Capture the cell that displays the provided text and extract its (X, Y) central coordinate. 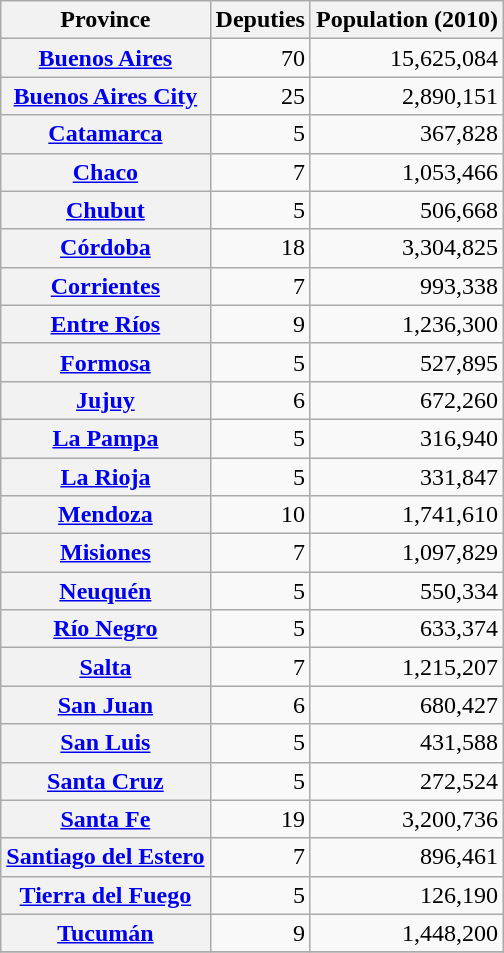
Formosa (106, 362)
19 (260, 819)
1,741,610 (406, 515)
Río Negro (106, 629)
Santa Cruz (106, 781)
Neuquén (106, 591)
Chaco (106, 172)
La Pampa (106, 438)
993,338 (406, 286)
70 (260, 58)
Santiago del Estero (106, 857)
Corrientes (106, 286)
633,374 (406, 629)
Buenos Aires City (106, 96)
Chubut (106, 210)
896,461 (406, 857)
126,190 (406, 895)
506,668 (406, 210)
1,448,200 (406, 933)
1,053,466 (406, 172)
Jujuy (106, 400)
680,427 (406, 705)
3,304,825 (406, 248)
1,215,207 (406, 667)
672,260 (406, 400)
18 (260, 248)
3,200,736 (406, 819)
Santa Fe (106, 819)
10 (260, 515)
Tierra del Fuego (106, 895)
San Luis (106, 743)
25 (260, 96)
Córdoba (106, 248)
2,890,151 (406, 96)
San Juan (106, 705)
Population (2010) (406, 20)
Province (106, 20)
15,625,084 (406, 58)
Tucumán (106, 933)
272,524 (406, 781)
Catamarca (106, 134)
La Rioja (106, 477)
367,828 (406, 134)
1,097,829 (406, 553)
1,236,300 (406, 324)
Misiones (106, 553)
Buenos Aires (106, 58)
316,940 (406, 438)
431,588 (406, 743)
Mendoza (106, 515)
331,847 (406, 477)
550,334 (406, 591)
Salta (106, 667)
527,895 (406, 362)
Entre Ríos (106, 324)
Deputies (260, 20)
